Scan for the cell matching the given text and deliver its [x, y] coordinate at center. 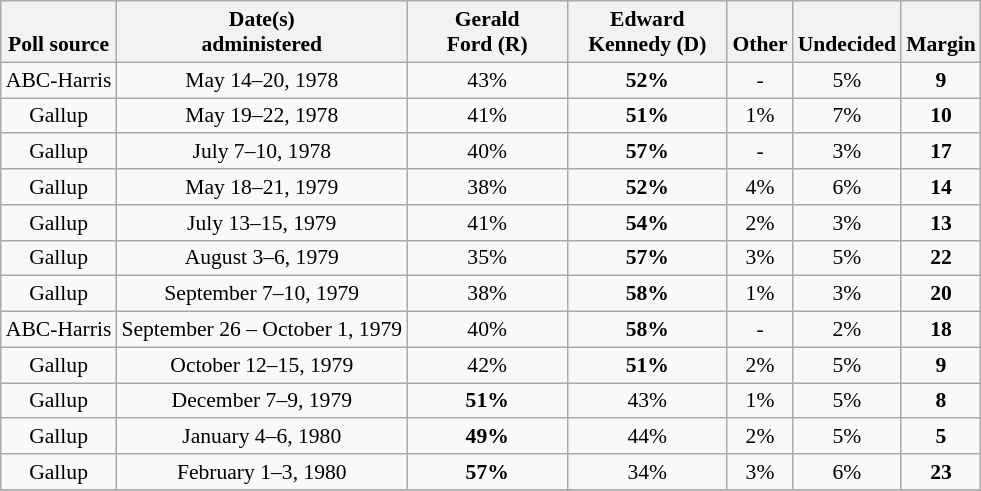
October 12–15, 1979 [262, 365]
Undecided [847, 32]
December 7–9, 1979 [262, 401]
22 [941, 258]
Other [760, 32]
17 [941, 152]
44% [647, 437]
Poll source [59, 32]
May 14–20, 1978 [262, 80]
4% [760, 187]
54% [647, 223]
7% [847, 116]
34% [647, 472]
GeraldFord (R) [487, 32]
May 18–21, 1979 [262, 187]
13 [941, 223]
September 26 – October 1, 1979 [262, 330]
August 3–6, 1979 [262, 258]
5 [941, 437]
10 [941, 116]
20 [941, 294]
May 19–22, 1978 [262, 116]
February 1–3, 1980 [262, 472]
14 [941, 187]
49% [487, 437]
July 13–15, 1979 [262, 223]
23 [941, 472]
42% [487, 365]
July 7–10, 1978 [262, 152]
35% [487, 258]
September 7–10, 1979 [262, 294]
18 [941, 330]
EdwardKennedy (D) [647, 32]
January 4–6, 1980 [262, 437]
Margin [941, 32]
8 [941, 401]
Date(s)administered [262, 32]
